Capture the cell that displays the provided text and extract its (x, y) central coordinate. 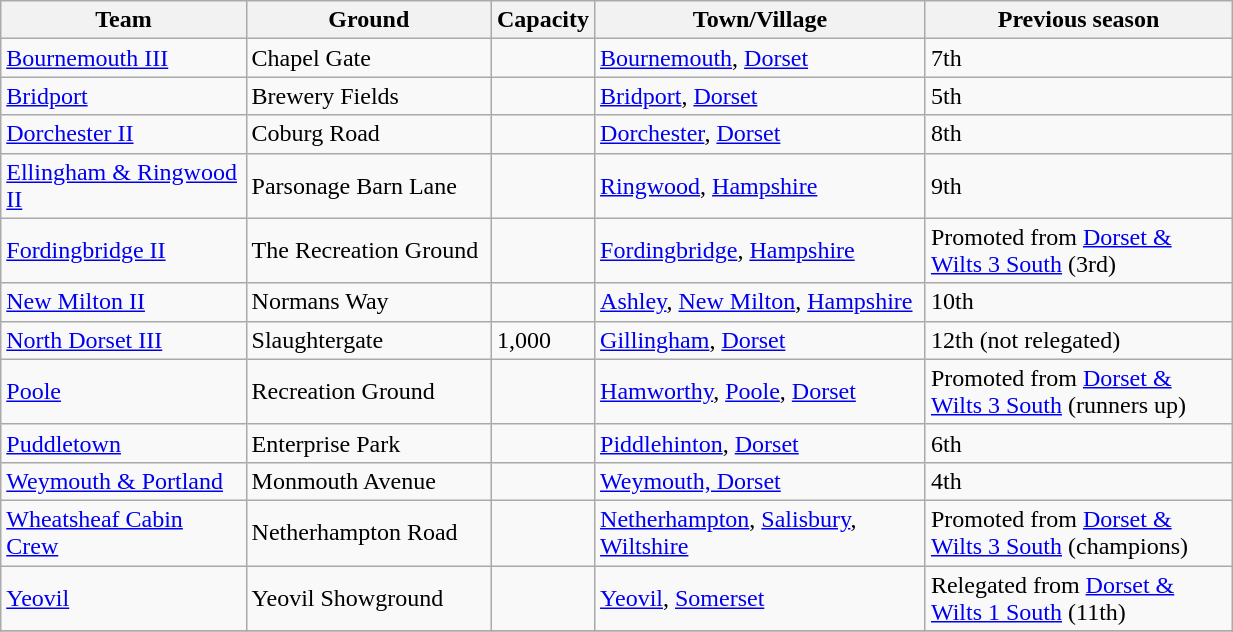
4th (1078, 481)
7th (1078, 58)
Hamworthy, Poole, Dorset (760, 392)
Ellingham & Ringwood II (124, 186)
Yeovil Showground (368, 598)
Dorchester II (124, 134)
Parsonage Barn Lane (368, 186)
Ringwood, Hampshire (760, 186)
8th (1078, 134)
Monmouth Avenue (368, 481)
Enterprise Park (368, 443)
Relegated from Dorset & Wilts 1 South (11th) (1078, 598)
Normans Way (368, 302)
Puddletown (124, 443)
Promoted from Dorset & Wilts 3 South (runners up) (1078, 392)
Bournemouth III (124, 58)
Gillingham, Dorset (760, 340)
10th (1078, 302)
Promoted from Dorset & Wilts 3 South (champions) (1078, 532)
Bridport, Dorset (760, 96)
Weymouth & Portland (124, 481)
Fordingbridge II (124, 250)
Team (124, 20)
9th (1078, 186)
Town/Village (760, 20)
Previous season (1078, 20)
Weymouth, Dorset (760, 481)
Netherhampton, Salisbury, Wiltshire (760, 532)
The Recreation Ground (368, 250)
1,000 (542, 340)
Bournemouth, Dorset (760, 58)
12th (not relegated) (1078, 340)
Promoted from Dorset & Wilts 3 South (3rd) (1078, 250)
Recreation Ground (368, 392)
Netherhampton Road (368, 532)
Coburg Road (368, 134)
Ground (368, 20)
Piddlehinton, Dorset (760, 443)
Chapel Gate (368, 58)
Bridport (124, 96)
North Dorset III (124, 340)
Wheatsheaf Cabin Crew (124, 532)
Ashley, New Milton, Hampshire (760, 302)
Yeovil, Somerset (760, 598)
Dorchester, Dorset (760, 134)
Poole (124, 392)
New Milton II (124, 302)
Slaughtergate (368, 340)
5th (1078, 96)
Fordingbridge, Hampshire (760, 250)
Brewery Fields (368, 96)
6th (1078, 443)
Capacity (542, 20)
Yeovil (124, 598)
